Locate the cell with the specified text and output its [X, Y] center coordinate. 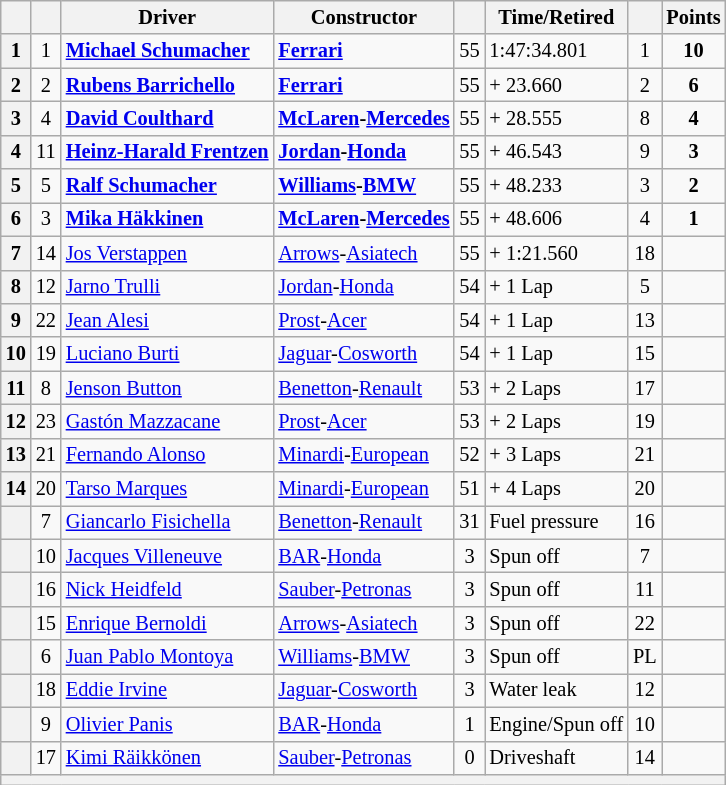
51 [469, 489]
Heinz-Harald Frentzen [168, 152]
Jos Verstappen [168, 253]
Olivier Panis [168, 724]
Driveshaft [557, 758]
David Coulthard [168, 118]
Juan Pablo Montoya [168, 657]
Engine/Spun off [557, 724]
Giancarlo Fisichella [168, 522]
+ 23.660 [557, 85]
Time/Retired [557, 17]
Eddie Irvine [168, 690]
Jacques Villeneuve [168, 556]
Constructor [364, 17]
+ 46.543 [557, 152]
Enrique Bernoldi [168, 623]
Gastón Mazzacane [168, 421]
31 [469, 522]
Michael Schumacher [168, 51]
Kimi Räikkönen [168, 758]
+ 28.555 [557, 118]
Fernando Alonso [168, 455]
52 [469, 455]
Ralf Schumacher [168, 186]
Nick Heidfeld [168, 589]
PL [644, 657]
Rubens Barrichello [168, 85]
+ 3 Laps [557, 455]
23 [46, 421]
+ 48.233 [557, 186]
+ 48.606 [557, 219]
Luciano Burti [168, 354]
1:47:34.801 [557, 51]
Jean Alesi [168, 320]
Fuel pressure [557, 522]
Water leak [557, 690]
Jarno Trulli [168, 287]
Driver [168, 17]
Tarso Marques [168, 489]
+ 1:21.560 [557, 253]
Mika Häkkinen [168, 219]
0 [469, 758]
Points [694, 17]
+ 4 Laps [557, 489]
Jenson Button [168, 388]
